Locate the cell with the specified text and output its [X, Y] center coordinate. 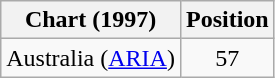
Chart (1997) [91, 20]
Position [227, 20]
Australia (ARIA) [91, 58]
57 [227, 58]
